Return [X, Y] of the center of cell containing provided text 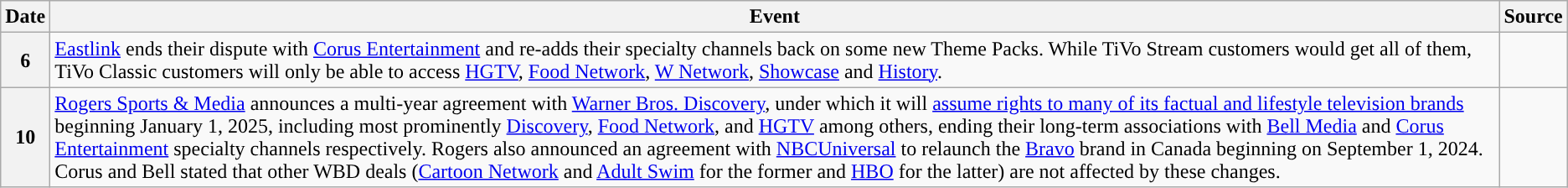
6 [25, 60]
Event [775, 17]
Date [25, 17]
Source [1533, 17]
10 [25, 138]
